Return the (x, y) coordinate for the center point of the cell that contains the specified text.  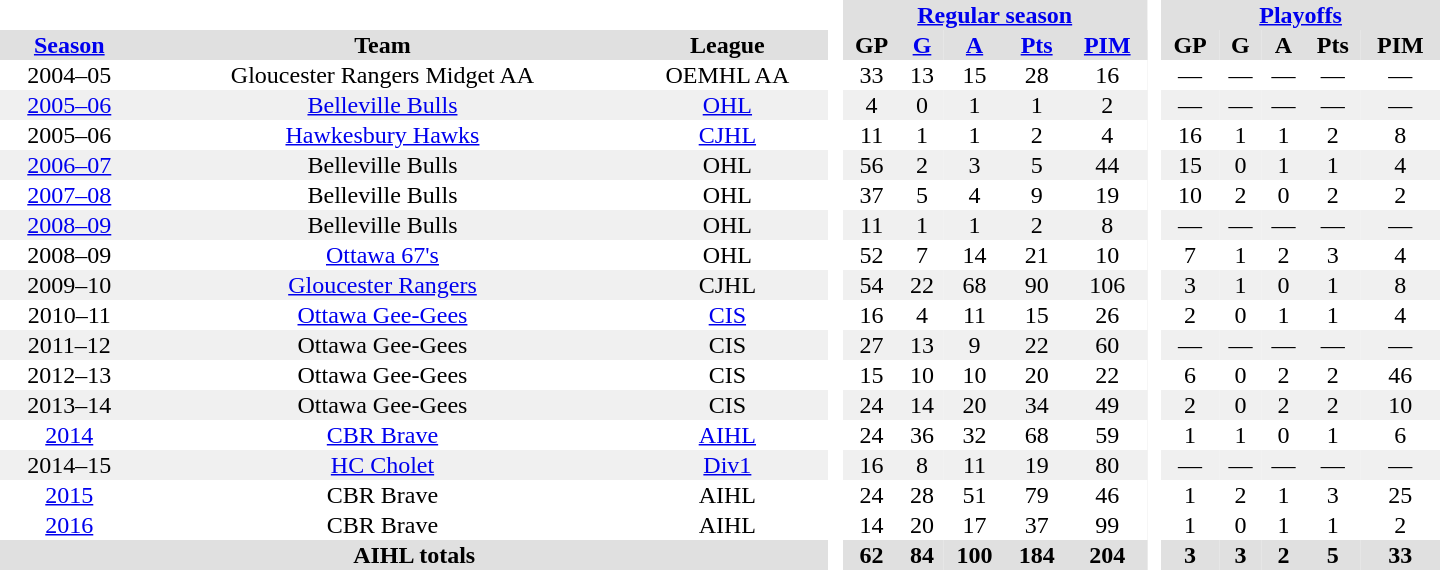
OEMHL AA (727, 75)
34 (1037, 405)
Hawkesbury Hawks (383, 135)
204 (1108, 555)
27 (872, 345)
106 (1108, 285)
Playoffs (1300, 15)
26 (1108, 315)
Team (383, 45)
56 (872, 165)
17 (974, 525)
90 (1037, 285)
2015 (70, 495)
79 (1037, 495)
44 (1108, 165)
AIHL totals (414, 555)
Div1 (727, 465)
80 (1108, 465)
100 (974, 555)
62 (872, 555)
2007–08 (70, 195)
2011–12 (70, 345)
2010–11 (70, 315)
52 (872, 255)
2014–15 (70, 465)
Gloucester Rangers (383, 285)
Regular season (995, 15)
99 (1108, 525)
Season (70, 45)
184 (1037, 555)
2006–07 (70, 165)
21 (1037, 255)
HC Cholet (383, 465)
2016 (70, 525)
League (727, 45)
84 (922, 555)
2012–13 (70, 375)
60 (1108, 345)
54 (872, 285)
32 (974, 435)
49 (1108, 405)
Ottawa 67's (383, 255)
2009–10 (70, 285)
2013–14 (70, 405)
36 (922, 435)
Gloucester Rangers Midget AA (383, 75)
2004–05 (70, 75)
2014 (70, 435)
51 (974, 495)
59 (1108, 435)
25 (1400, 495)
